Return the (X, Y) coordinate for the center point of the cell that contains the specified text.  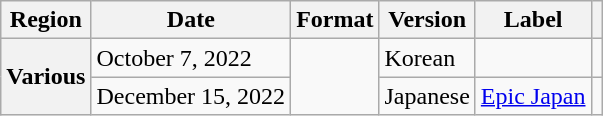
December 15, 2022 (191, 96)
Japanese (427, 96)
Date (191, 20)
Various (46, 77)
Region (46, 20)
Korean (427, 58)
Version (427, 20)
Format (335, 20)
Epic Japan (533, 96)
Label (533, 20)
October 7, 2022 (191, 58)
